Extract the [X, Y] coordinate from the center of the cell holding the provided text.  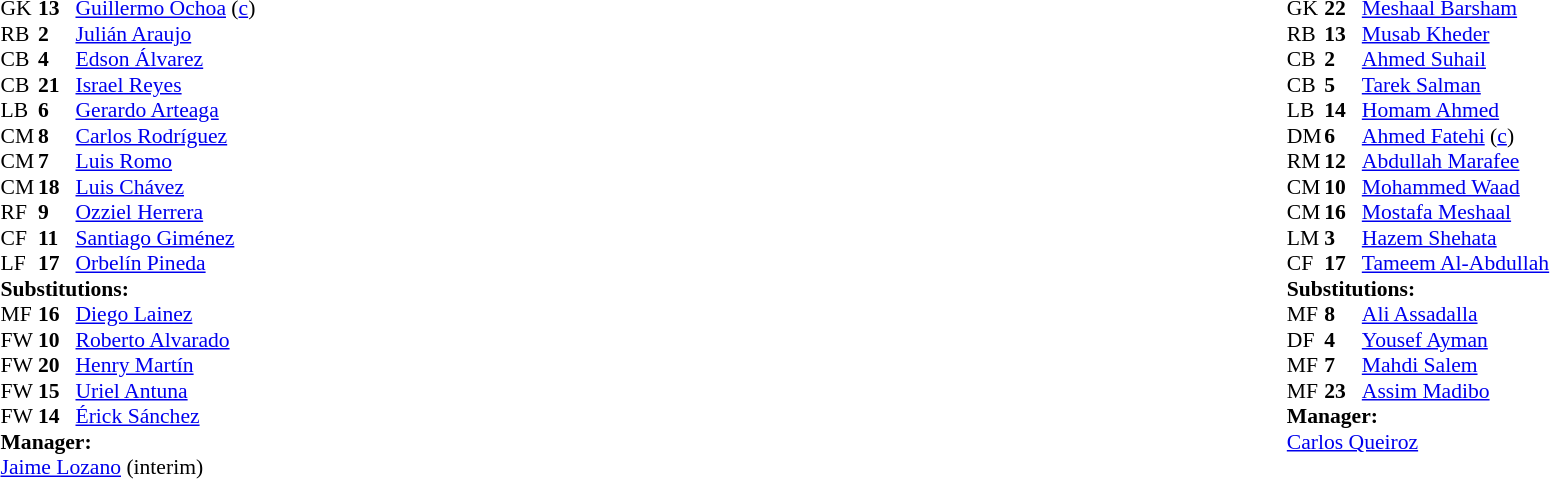
12 [1343, 161]
Julián Araujo [166, 34]
Carlos Rodríguez [166, 136]
20 [57, 365]
Henry Martín [166, 365]
Mahdi Salem [1456, 365]
Abdullah Marafee [1456, 161]
Santiago Giménez [166, 238]
18 [57, 187]
LM [1306, 238]
Hazem Shehata [1456, 238]
Ahmed Suhail [1456, 59]
23 [1343, 391]
DF [1306, 340]
Gerardo Arteaga [166, 111]
Ali Assadalla [1456, 315]
LF [19, 263]
Diego Lainez [166, 315]
15 [57, 391]
Israel Reyes [166, 85]
11 [57, 238]
Roberto Alvarado [166, 340]
Musab Kheder [1456, 34]
Homam Ahmed [1456, 111]
3 [1343, 238]
21 [57, 85]
Yousef Ayman [1456, 340]
RF [19, 213]
9 [57, 213]
Carlos Queiroz [1418, 442]
Ozziel Herrera [166, 213]
RM [1306, 161]
Tameem Al-Abdullah [1456, 263]
Mohammed Waad [1456, 187]
Érick Sánchez [166, 417]
Tarek Salman [1456, 85]
DM [1306, 136]
5 [1343, 85]
Mostafa Meshaal [1456, 213]
Edson Álvarez [166, 59]
Luis Chávez [166, 187]
Assim Madibo [1456, 391]
13 [1343, 34]
Orbelín Pineda [166, 263]
Uriel Antuna [166, 391]
Ahmed Fatehi (c) [1456, 136]
Luis Romo [166, 161]
